Detect which cell encompasses the target text, then output its [x, y] center coordinate. 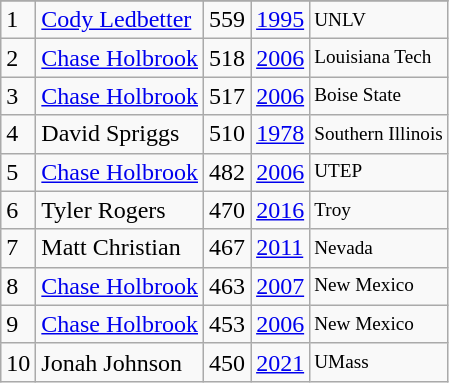
1 [18, 20]
Cody Ledbetter [120, 20]
2011 [280, 248]
559 [228, 20]
467 [228, 248]
10 [18, 362]
UMass [379, 362]
517 [228, 96]
450 [228, 362]
5 [18, 172]
Jonah Johnson [120, 362]
UNLV [379, 20]
510 [228, 134]
3 [18, 96]
2021 [280, 362]
Boise State [379, 96]
David Spriggs [120, 134]
Nevada [379, 248]
UTEP [379, 172]
7 [18, 248]
Southern Illinois [379, 134]
2 [18, 58]
4 [18, 134]
Louisiana Tech [379, 58]
1978 [280, 134]
470 [228, 210]
2016 [280, 210]
1995 [280, 20]
482 [228, 172]
Tyler Rogers [120, 210]
9 [18, 324]
Matt Christian [120, 248]
8 [18, 286]
453 [228, 324]
Troy [379, 210]
518 [228, 58]
463 [228, 286]
6 [18, 210]
2007 [280, 286]
